For the text-containing cell, return its midpoint in (X, Y) coordinate format. 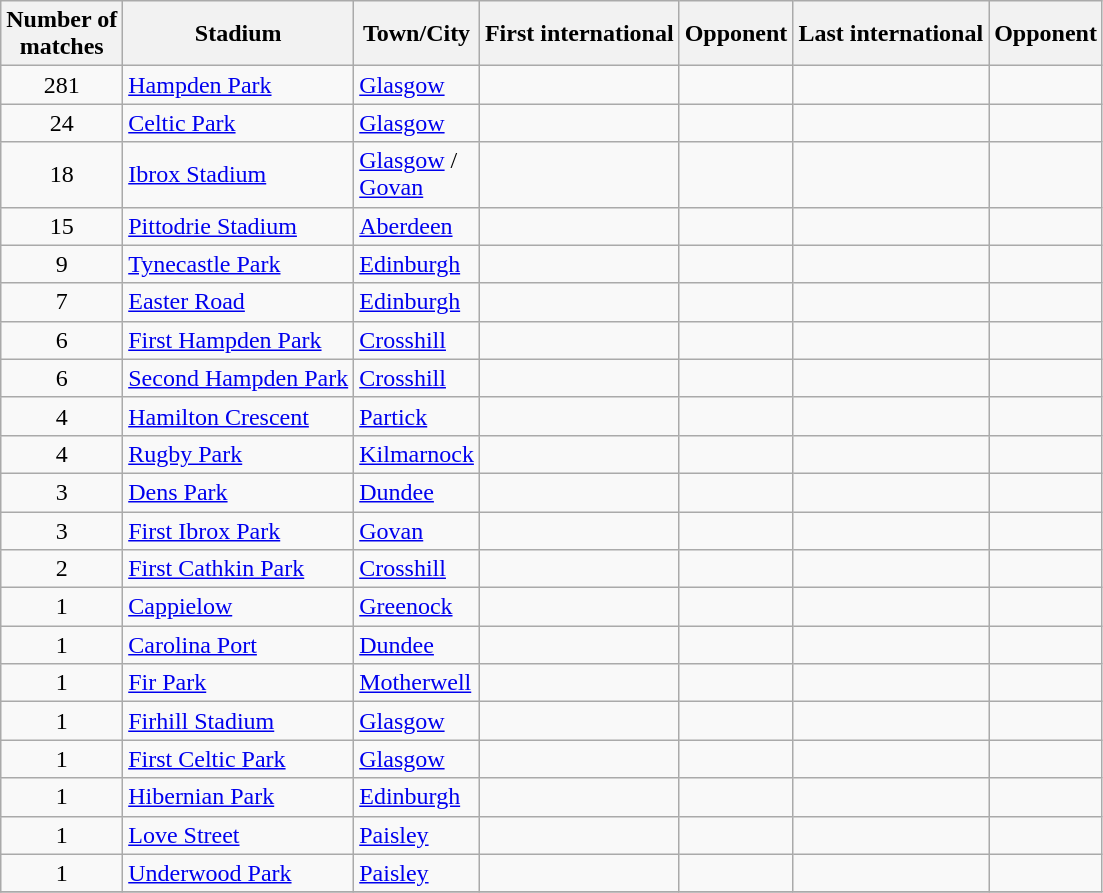
281 (62, 85)
Cappielow (238, 607)
Pittodrie Stadium (238, 226)
Town/City (417, 34)
Love Street (238, 835)
Hibernian Park (238, 797)
Tynecastle Park (238, 264)
Underwood Park (238, 873)
Easter Road (238, 302)
Last international (891, 34)
First Celtic Park (238, 759)
Carolina Port (238, 645)
First Cathkin Park (238, 569)
Kilmarnock (417, 454)
9 (62, 264)
Second Hampden Park (238, 378)
Partick (417, 416)
First Hampden Park (238, 340)
Fir Park (238, 683)
7 (62, 302)
15 (62, 226)
Dens Park (238, 492)
Hamilton Crescent (238, 416)
First Ibrox Park (238, 531)
Aberdeen (417, 226)
Rugby Park (238, 454)
Motherwell (417, 683)
Stadium (238, 34)
Govan (417, 531)
Number of matches (62, 34)
18 (62, 174)
Hampden Park (238, 85)
Glasgow /Govan (417, 174)
Greenock (417, 607)
24 (62, 123)
2 (62, 569)
Celtic Park (238, 123)
First international (579, 34)
Firhill Stadium (238, 721)
Ibrox Stadium (238, 174)
